Find where the given text appears and provide that cell's center as (x, y) coordinate. 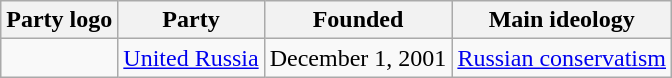
Founded (358, 20)
Main ideology (562, 20)
December 1, 2001 (358, 58)
Party (191, 20)
United Russia (191, 58)
Russian conservatism (562, 58)
Party logo (60, 20)
